Extract the [x, y] coordinate from the center of the cell holding the provided text.  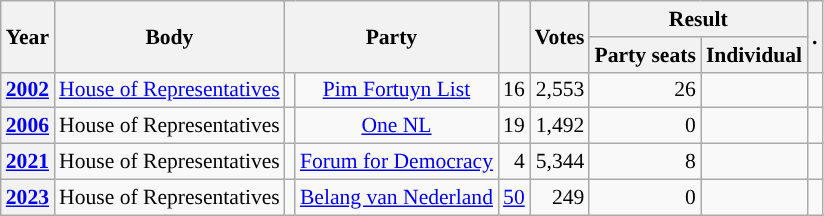
16 [514, 90]
Belang van Nederland [396, 197]
Individual [754, 55]
Pim Fortuyn List [396, 90]
Votes [560, 36]
249 [560, 197]
2023 [28, 197]
26 [644, 90]
4 [514, 162]
Year [28, 36]
Party seats [644, 55]
1,492 [560, 126]
2,553 [560, 90]
Result [698, 19]
2002 [28, 90]
5,344 [560, 162]
Forum for Democracy [396, 162]
. [815, 36]
2021 [28, 162]
8 [644, 162]
19 [514, 126]
Party [392, 36]
One NL [396, 126]
50 [514, 197]
2006 [28, 126]
Body [170, 36]
